Identify which cell holds the provided text, then report its (x, y) central coordinate. 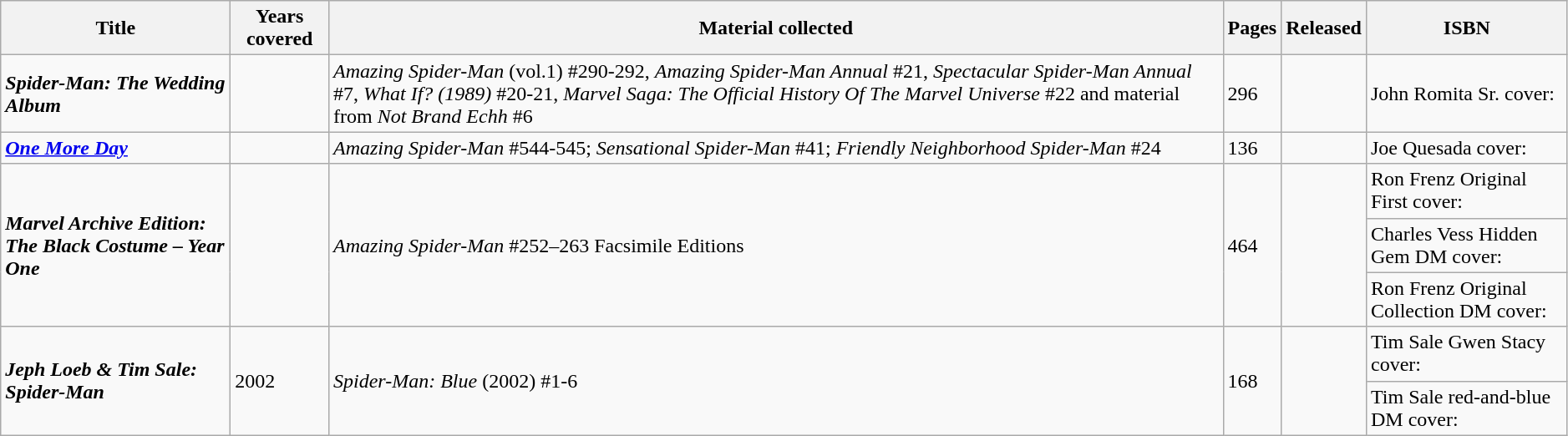
One More Day (115, 148)
Charles Vess Hidden Gem DM cover: (1467, 246)
Tim Sale red-and-blue DM cover: (1467, 408)
Marvel Archive Edition: The Black Costume – Year One (115, 246)
Tim Sale Gwen Stacy cover: (1467, 354)
Amazing Spider-Man #252–263 Facsimile Editions (775, 246)
Ron Frenz Original Collection DM cover: (1467, 299)
136 (1252, 148)
Material collected (775, 28)
Title (115, 28)
Spider-Man: Blue (2002) #1-6 (775, 381)
Pages (1252, 28)
Years covered (280, 28)
Amazing Spider-Man #544-545; Sensational Spider-Man #41; Friendly Neighborhood Spider-Man #24 (775, 148)
John Romita Sr. cover: (1467, 94)
Joe Quesada cover: (1467, 148)
168 (1252, 381)
Jeph Loeb & Tim Sale: Spider-Man (115, 381)
296 (1252, 94)
Released (1324, 28)
ISBN (1467, 28)
Ron Frenz Original First cover: (1467, 190)
464 (1252, 246)
Spider-Man: The Wedding Album (115, 94)
2002 (280, 381)
